Scan for the cell matching the given text and deliver its [x, y] coordinate at center. 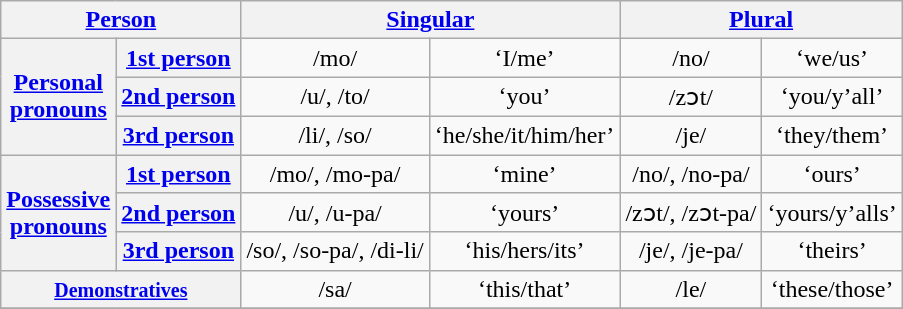
/u/, /u-pa/ [335, 213]
/mo/, /mo-pa/ [335, 173]
/zɔt/, /zɔt-pa/ [691, 213]
/li/, /so/ [335, 135]
‘they/them’ [832, 135]
‘theirs’ [832, 251]
‘these/those’ [832, 289]
‘ours’ [832, 173]
/mo/ [335, 58]
Plural [761, 20]
/zɔt/ [691, 97]
‘his/hers/its’ [524, 251]
/so/, /so-pa/, /di-li/ [335, 251]
Demonstratives [121, 289]
‘we/us’ [832, 58]
/le/ [691, 289]
‘mine’ [524, 173]
/sa/ [335, 289]
‘you/y’all’ [832, 97]
‘you’ [524, 97]
‘yours’ [524, 213]
/no/, /no-pa/ [691, 173]
/no/ [691, 58]
/u/, /to/ [335, 97]
Personal pronouns [58, 97]
Possessive pronouns [58, 212]
‘this/that’ [524, 289]
Person [121, 20]
‘yours/y’alls’ [832, 213]
‘he/she/it/him/her’ [524, 135]
‘I/me’ [524, 58]
/je/, /je-pa/ [691, 251]
Singular [430, 20]
/je/ [691, 135]
